Return the [X, Y] coordinate for the center point of the cell that contains the specified text.  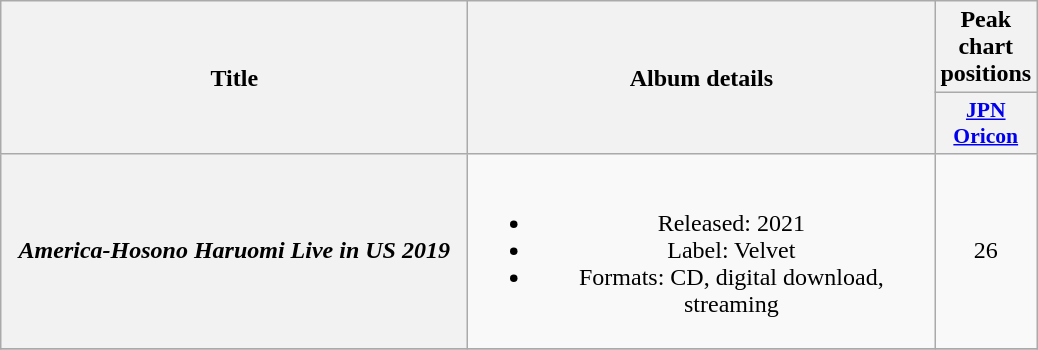
Title [234, 78]
JPNOricon [986, 124]
Peak chart positions [986, 47]
America-Hosono Haruomi Live in US 2019 [234, 251]
Released: 2021Label: VelvetFormats: CD, digital download, streaming [702, 251]
26 [986, 251]
Album details [702, 78]
